Return the (x, y) coordinate for the center point of the cell that contains the specified text.  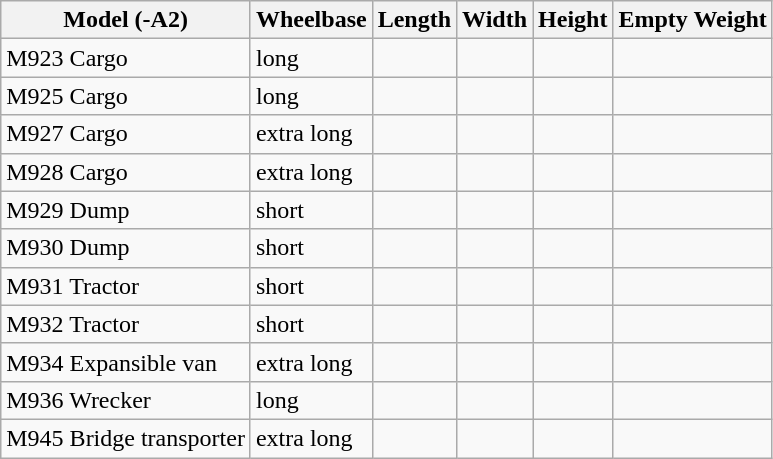
Wheelbase (311, 20)
M930 Dump (126, 248)
Model (-A2) (126, 20)
M929 Dump (126, 210)
M934 Expansible van (126, 362)
M925 Cargo (126, 96)
M932 Tractor (126, 324)
Width (495, 20)
M927 Cargo (126, 134)
M936 Wrecker (126, 400)
Height (573, 20)
Empty Weight (692, 20)
Length (414, 20)
M928 Cargo (126, 172)
M923 Cargo (126, 58)
M945 Bridge transporter (126, 438)
M931 Tractor (126, 286)
